Find where the given text appears and provide that cell's center as (X, Y) coordinate. 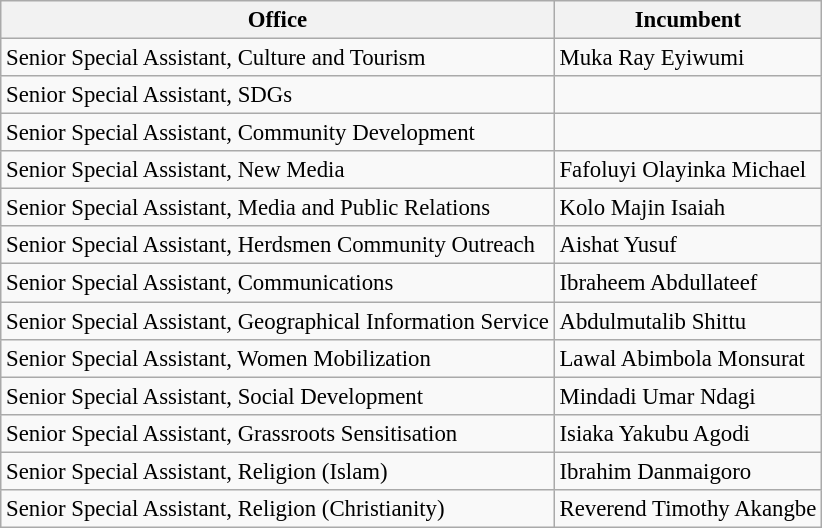
Senior Special Assistant, Media and Public Relations (278, 208)
Ibrahim Danmaigoro (688, 471)
Fafoluyi Olayinka Michael (688, 170)
Aishat Yusuf (688, 245)
Office (278, 20)
Lawal Abimbola Monsurat (688, 358)
Senior Special Assistant, Community Development (278, 133)
Senior Special Assistant, Social Development (278, 396)
Senior Special Assistant, Communications (278, 283)
Kolo Majin Isaiah (688, 208)
Senior Special Assistant, Women Mobilization (278, 358)
Senior Special Assistant, New Media (278, 170)
Senior Special Assistant, Culture and Tourism (278, 58)
Abdulmutalib Shittu (688, 321)
Senior Special Assistant, Herdsmen Community Outreach (278, 245)
Isiaka Yakubu Agodi (688, 433)
Senior Special Assistant, Religion (Christianity) (278, 509)
Mindadi Umar Ndagi (688, 396)
Reverend Timothy Akangbe (688, 509)
Muka Ray Eyiwumi (688, 58)
Incumbent (688, 20)
Senior Special Assistant, SDGs (278, 95)
Senior Special Assistant, Grassroots Sensitisation (278, 433)
Senior Special Assistant, Geographical Information Service (278, 321)
Ibraheem Abdullateef (688, 283)
Senior Special Assistant, Religion (Islam) (278, 471)
